Identify which cell holds the provided text, then report its (x, y) central coordinate. 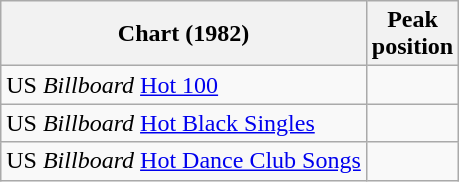
Peakposition (412, 34)
US Billboard Hot Dance Club Songs (184, 161)
US Billboard Hot Black Singles (184, 123)
Chart (1982) (184, 34)
US Billboard Hot 100 (184, 85)
